Detect which cell encompasses the target text, then output its [x, y] center coordinate. 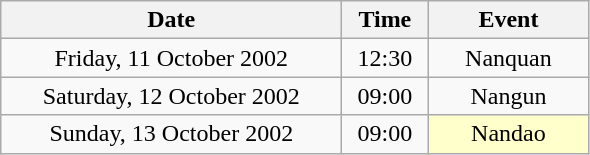
Nanquan [508, 58]
Nangun [508, 96]
Friday, 11 October 2002 [172, 58]
Date [172, 20]
12:30 [385, 58]
Saturday, 12 October 2002 [172, 96]
Event [508, 20]
Sunday, 13 October 2002 [172, 134]
Time [385, 20]
Nandao [508, 134]
